Detect which cell encompasses the target text, then output its (x, y) center coordinate. 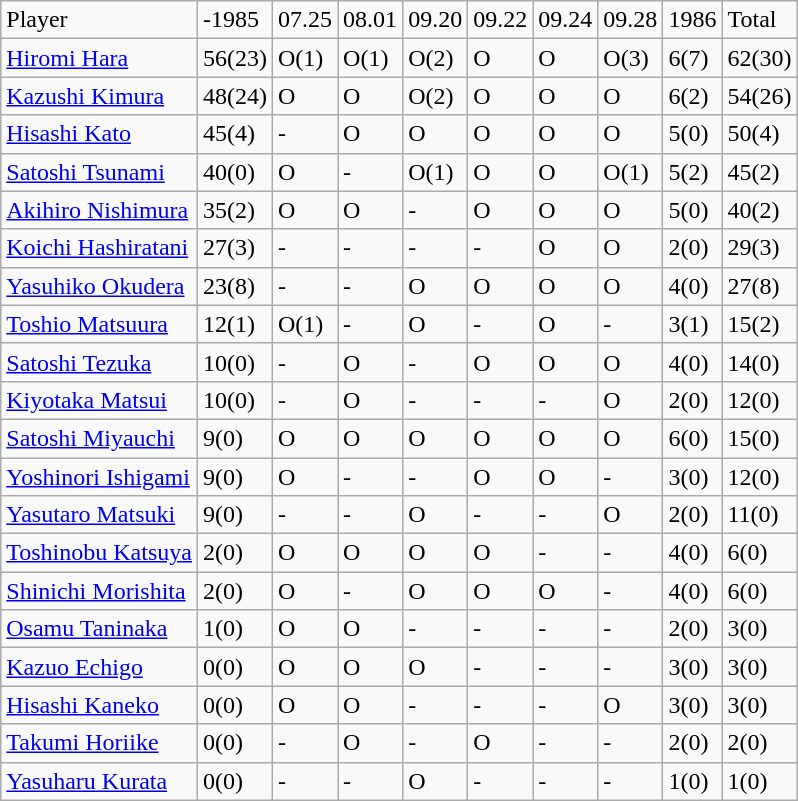
Toshio Matsuura (100, 324)
45(2) (760, 172)
Akihiro Nishimura (100, 210)
Hisashi Kaneko (100, 705)
50(4) (760, 134)
40(0) (234, 172)
56(23) (234, 58)
Kazushi Kimura (100, 96)
54(26) (760, 96)
Yoshinori Ishigami (100, 477)
3(1) (692, 324)
-1985 (234, 20)
O(3) (630, 58)
Takumi Horiike (100, 743)
Yasuharu Kurata (100, 781)
09.28 (630, 20)
Hiromi Hara (100, 58)
Yasuhiko Okudera (100, 286)
09.20 (436, 20)
Yasutaro Matsuki (100, 515)
08.01 (370, 20)
6(2) (692, 96)
14(0) (760, 362)
15(2) (760, 324)
29(3) (760, 248)
5(2) (692, 172)
62(30) (760, 58)
Shinichi Morishita (100, 591)
12(1) (234, 324)
40(2) (760, 210)
1986 (692, 20)
09.24 (566, 20)
15(0) (760, 438)
27(8) (760, 286)
6(7) (692, 58)
07.25 (306, 20)
Kiyotaka Matsui (100, 400)
27(3) (234, 248)
Satoshi Tsunami (100, 172)
Total (760, 20)
Satoshi Miyauchi (100, 438)
Osamu Taninaka (100, 629)
35(2) (234, 210)
Player (100, 20)
45(4) (234, 134)
11(0) (760, 515)
Satoshi Tezuka (100, 362)
Toshinobu Katsuya (100, 553)
Koichi Hashiratani (100, 248)
48(24) (234, 96)
Hisashi Kato (100, 134)
09.22 (500, 20)
23(8) (234, 286)
Kazuo Echigo (100, 667)
